From the cell containing the given text, extract its center point as [X, Y] coordinate. 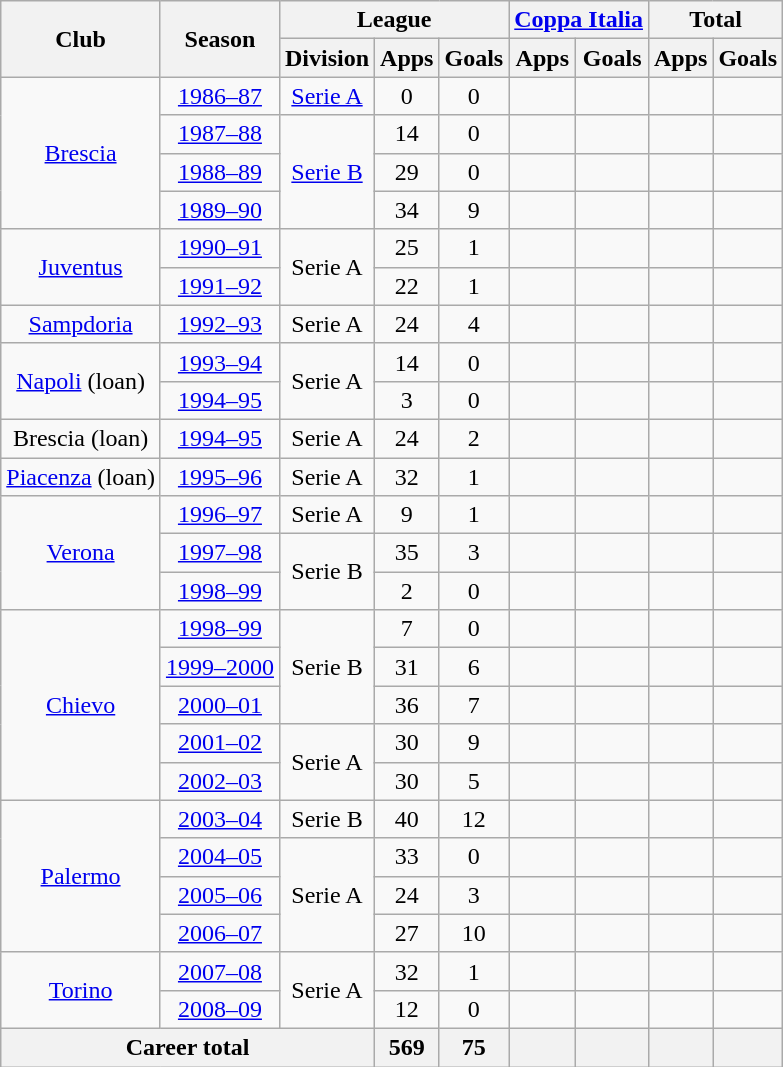
Juventus [81, 267]
Division [326, 58]
27 [407, 933]
75 [474, 1047]
40 [407, 819]
1996–97 [220, 515]
22 [407, 286]
1990–91 [220, 248]
Brescia [81, 153]
4 [474, 324]
Chievo [81, 705]
1995–96 [220, 477]
1986–87 [220, 96]
2005–06 [220, 895]
1992–93 [220, 324]
1993–94 [220, 362]
League [394, 20]
Sampdoria [81, 324]
1997–98 [220, 553]
2008–09 [220, 1009]
Torino [81, 990]
Napoli (loan) [81, 381]
Coppa Italia [579, 20]
2002–03 [220, 781]
2000–01 [220, 705]
Brescia (loan) [81, 438]
1987–88 [220, 134]
10 [474, 933]
1988–89 [220, 172]
Career total [188, 1047]
1989–90 [220, 210]
Piacenza (loan) [81, 477]
2007–08 [220, 971]
31 [407, 667]
Verona [81, 553]
Season [220, 39]
33 [407, 857]
2004–05 [220, 857]
36 [407, 705]
5 [474, 781]
Club [81, 39]
Palermo [81, 876]
2006–07 [220, 933]
34 [407, 210]
6 [474, 667]
Total [715, 20]
25 [407, 248]
569 [407, 1047]
1991–92 [220, 286]
2003–04 [220, 819]
35 [407, 553]
1999–2000 [220, 667]
29 [407, 172]
2001–02 [220, 743]
